Output the [X, Y] coordinate of the center of the cell containing the given text.  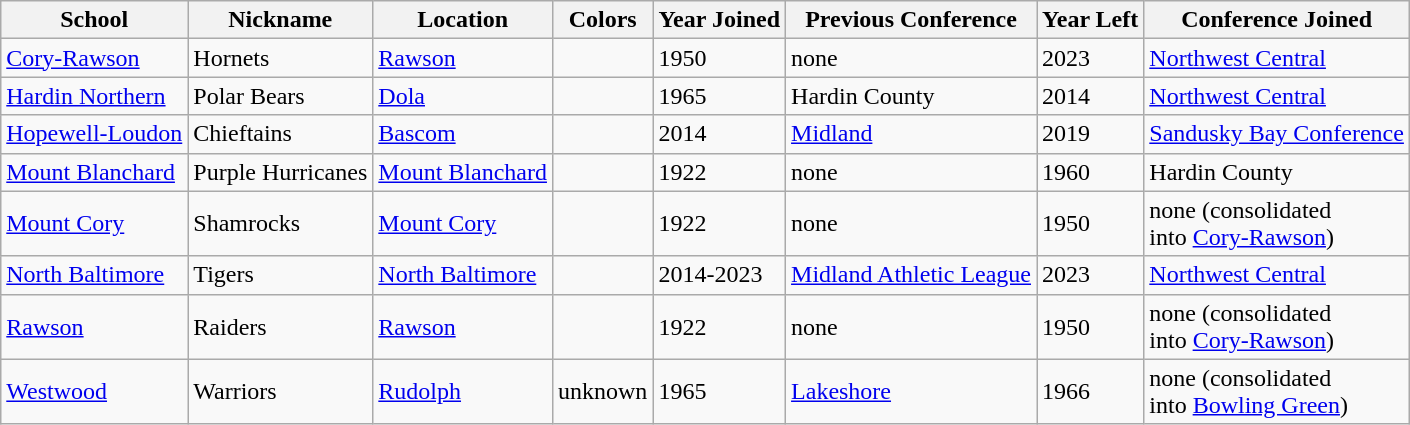
unknown [602, 392]
Year Left [1090, 20]
Cory-Rawson [94, 58]
Shamrocks [280, 224]
2019 [1090, 134]
Previous Conference [912, 20]
1960 [1090, 172]
Lakeshore [912, 392]
Hopewell-Loudon [94, 134]
Dola [463, 96]
2014-2023 [720, 275]
Warriors [280, 392]
Hardin Northern [94, 96]
Location [463, 20]
Tigers [280, 275]
Conference Joined [1277, 20]
Hornets [280, 58]
1966 [1090, 392]
Chieftains [280, 134]
Raiders [280, 326]
School [94, 20]
none (consolidatedinto Bowling Green) [1277, 392]
Sandusky Bay Conference [1277, 134]
Westwood [94, 392]
Midland [912, 134]
Nickname [280, 20]
Purple Hurricanes [280, 172]
Bascom [463, 134]
Polar Bears [280, 96]
Year Joined [720, 20]
Colors [602, 20]
Midland Athletic League [912, 275]
Rudolph [463, 392]
